From the cell containing the given text, extract its center point as [X, Y] coordinate. 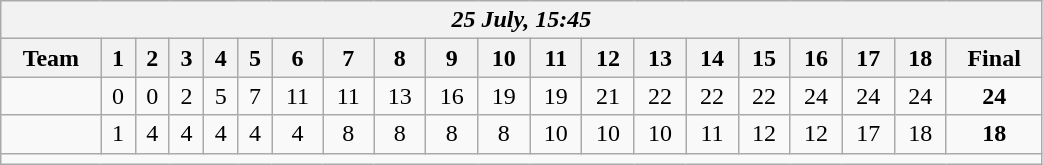
6 [298, 58]
9 [452, 58]
25 July, 15:45 [522, 20]
14 [712, 58]
21 [608, 96]
Team [51, 58]
15 [764, 58]
Final [994, 58]
3 [186, 58]
